Determine the (x, y) coordinate at the center of the cell enclosing the given text.  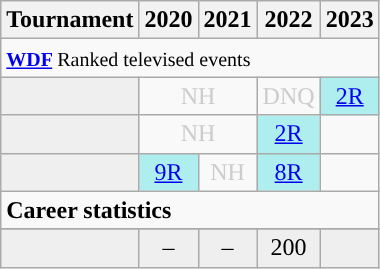
2022 (288, 20)
8R (288, 172)
9R (168, 172)
WDF Ranked televised events (190, 58)
2021 (228, 20)
2020 (168, 20)
2023 (350, 20)
Career statistics (190, 210)
DNQ (288, 96)
Tournament (70, 20)
200 (288, 248)
